Return (x, y) of the center of cell containing provided text 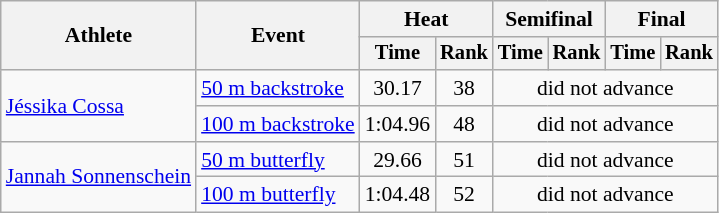
30.17 (398, 88)
52 (464, 195)
29.66 (398, 160)
48 (464, 124)
100 m backstroke (278, 124)
Jéssika Cossa (98, 106)
50 m butterfly (278, 160)
100 m butterfly (278, 195)
50 m backstroke (278, 88)
38 (464, 88)
Event (278, 36)
Final (661, 19)
51 (464, 160)
1:04.48 (398, 195)
Athlete (98, 36)
1:04.96 (398, 124)
Jannah Sonnenschein (98, 178)
Semifinal (549, 19)
Heat (426, 19)
